Search for the cell housing the specified text and yield its (x, y) center coordinate. 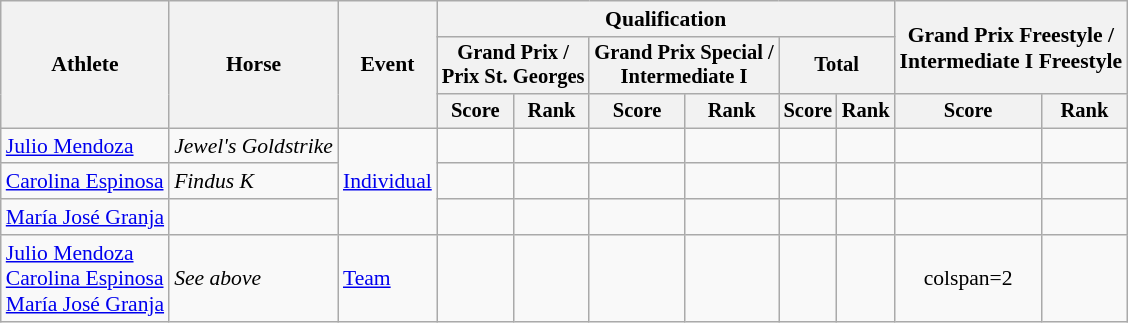
Grand Prix Special /Intermediate I (684, 66)
See above (254, 278)
Julio Mendoza (85, 146)
Jewel's Goldstrike (254, 146)
Grand Prix Freestyle /Intermediate I Freestyle (1012, 48)
Event (388, 64)
Athlete (85, 64)
Team (388, 278)
María José Granja (85, 217)
Carolina Espinosa (85, 182)
Individual (388, 182)
Findus K (254, 182)
Julio MendozaCarolina EspinosaMaría José Granja (85, 278)
Total (837, 66)
Horse (254, 64)
Grand Prix /Prix St. Georges (514, 66)
Qualification (666, 19)
colspan=2 (968, 278)
